Pinpoint the cell where the given text exists, returning its [X, Y] midpoint coordinate. 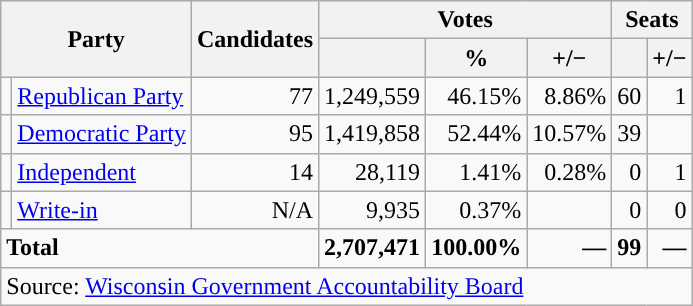
9,935 [372, 210]
46.15% [476, 96]
Total [160, 248]
Candidates [254, 39]
14 [254, 172]
77 [254, 96]
Source: Wisconsin Government Accountability Board [346, 286]
28,119 [372, 172]
0.28% [570, 172]
52.44% [476, 134]
100.00% [476, 248]
Votes [466, 20]
N/A [254, 210]
60 [630, 96]
Republican Party [102, 96]
Democratic Party [102, 134]
0.37% [476, 210]
8.86% [570, 96]
39 [630, 134]
99 [630, 248]
Write-in [102, 210]
% [476, 58]
2,707,471 [372, 248]
1,419,858 [372, 134]
95 [254, 134]
Independent [102, 172]
1,249,559 [372, 96]
1.41% [476, 172]
Seats [652, 20]
Party [96, 39]
10.57% [570, 134]
